Determine the (X, Y) coordinate at the center of the cell enclosing the given text.  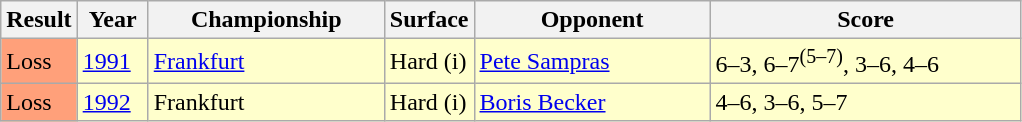
Boris Becker (592, 102)
Result (39, 20)
Year (112, 20)
1992 (112, 102)
Opponent (592, 20)
6–3, 6–7(5–7), 3–6, 4–6 (866, 62)
Championship (266, 20)
1991 (112, 62)
Surface (429, 20)
4–6, 3–6, 5–7 (866, 102)
Score (866, 20)
Pete Sampras (592, 62)
